Scan for the cell matching the given text and deliver its (X, Y) coordinate at center. 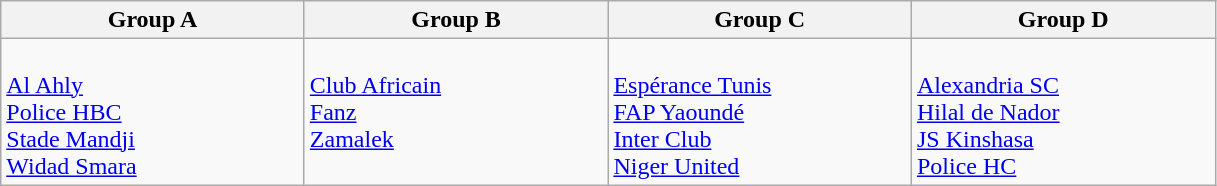
Group D (1063, 20)
Group B (456, 20)
Al Ahly Police HBC Stade Mandji Widad Smara (153, 112)
Alexandria SC Hilal de Nador JS Kinshasa Police HC (1063, 112)
Club Africain Fanz Zamalek (456, 112)
Espérance Tunis FAP Yaoundé Inter Club Niger United (760, 112)
Group C (760, 20)
Group A (153, 20)
